Provide the [X, Y] coordinate of the cell's center where the given text is located.  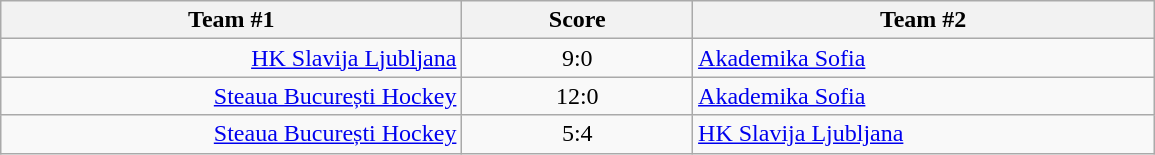
9:0 [578, 58]
5:4 [578, 134]
Team #1 [232, 20]
Score [578, 20]
12:0 [578, 96]
Team #2 [924, 20]
